Return (X, Y) of the center of cell containing provided text 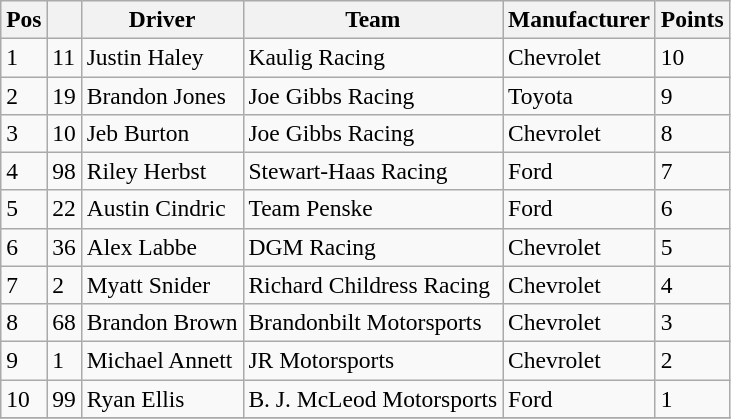
Ryan Ellis (162, 398)
Justin Haley (162, 57)
JR Motorsports (373, 360)
Stewart-Haas Racing (373, 171)
19 (64, 95)
Riley Herbst (162, 171)
Jeb Burton (162, 133)
Toyota (580, 95)
Team Penske (373, 209)
Michael Annett (162, 360)
Myatt Snider (162, 285)
Austin Cindric (162, 209)
11 (64, 57)
36 (64, 247)
DGM Racing (373, 247)
Manufacturer (580, 19)
Alex Labbe (162, 247)
B. J. McLeod Motorsports (373, 398)
99 (64, 398)
22 (64, 209)
Kaulig Racing (373, 57)
Pos (24, 19)
Driver (162, 19)
Brandon Brown (162, 322)
Points (692, 19)
98 (64, 171)
Brandonbilt Motorsports (373, 322)
68 (64, 322)
Team (373, 19)
Brandon Jones (162, 95)
Richard Childress Racing (373, 285)
